Scan for the cell matching the given text and deliver its [x, y] coordinate at center. 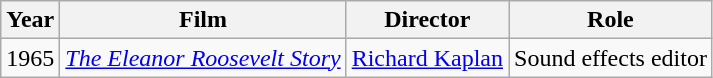
Richard Kaplan [427, 58]
The Eleanor Roosevelt Story [203, 58]
Film [203, 20]
Sound effects editor [610, 58]
Role [610, 20]
Director [427, 20]
1965 [30, 58]
Year [30, 20]
